Pinpoint the cell where the given text exists, returning its [x, y] midpoint coordinate. 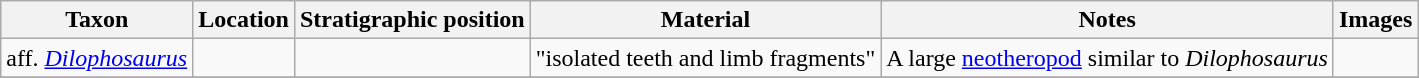
Location [244, 20]
Notes [1108, 20]
A large neotheropod similar to Dilophosaurus [1108, 58]
Images [1375, 20]
aff. Dilophosaurus [97, 58]
"isolated teeth and limb fragments" [706, 58]
Stratigraphic position [412, 20]
Taxon [97, 20]
Material [706, 20]
